Search for the cell housing the specified text and yield its [x, y] center coordinate. 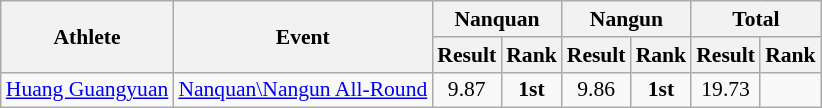
Huang Guangyuan [88, 90]
Total [756, 19]
Nanquan [496, 19]
9.86 [596, 90]
Nangun [626, 19]
9.87 [466, 90]
Athlete [88, 36]
19.73 [726, 90]
Event [302, 36]
Nanquan\Nangun All-Round [302, 90]
